Detect which cell encompasses the target text, then output its (X, Y) center coordinate. 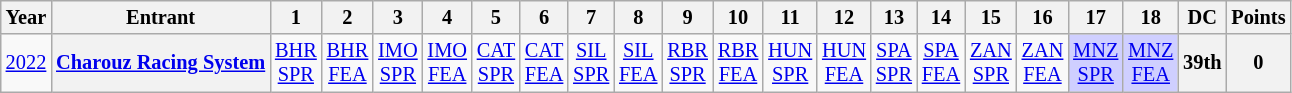
11 (790, 17)
7 (591, 17)
ZANSPR (991, 63)
ZANFEA (1043, 63)
Points (1258, 17)
9 (687, 17)
HUNFEA (844, 63)
SPAFEA (941, 63)
Entrant (160, 17)
HUNSPR (790, 63)
BHRFEA (348, 63)
SPASPR (894, 63)
BHRSPR (296, 63)
39th (1202, 63)
4 (448, 17)
8 (638, 17)
3 (398, 17)
MNZFEA (1150, 63)
CATSPR (496, 63)
12 (844, 17)
Year (26, 17)
2 (348, 17)
5 (496, 17)
IMOFEA (448, 63)
IMOSPR (398, 63)
RBRSPR (687, 63)
DC (1202, 17)
14 (941, 17)
16 (1043, 17)
MNZSPR (1096, 63)
18 (1150, 17)
CATFEA (544, 63)
10 (738, 17)
15 (991, 17)
1 (296, 17)
RBRFEA (738, 63)
SILSPR (591, 63)
17 (1096, 17)
2022 (26, 63)
SILFEA (638, 63)
6 (544, 17)
13 (894, 17)
Charouz Racing System (160, 63)
0 (1258, 63)
